Pinpoint the cell where the given text exists, returning its (X, Y) midpoint coordinate. 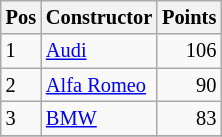
3 (21, 118)
2 (21, 85)
Constructor (99, 17)
90 (189, 85)
1 (21, 51)
106 (189, 51)
BMW (99, 118)
Pos (21, 17)
Alfa Romeo (99, 85)
Audi (99, 51)
83 (189, 118)
Points (189, 17)
